Search for the cell housing the specified text and yield its [X, Y] center coordinate. 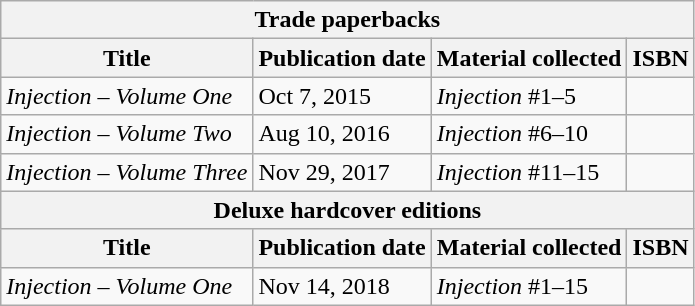
Injection – Volume Two [127, 134]
Oct 7, 2015 [342, 96]
Injection #6–10 [529, 134]
Aug 10, 2016 [342, 134]
Trade paperbacks [348, 20]
Injection #1–5 [529, 96]
Nov 29, 2017 [342, 172]
Injection #11–15 [529, 172]
Injection #1–15 [529, 286]
Deluxe hardcover editions [348, 210]
Injection – Volume Three [127, 172]
Nov 14, 2018 [342, 286]
